Output the (x, y) coordinate of the center of the cell containing the given text.  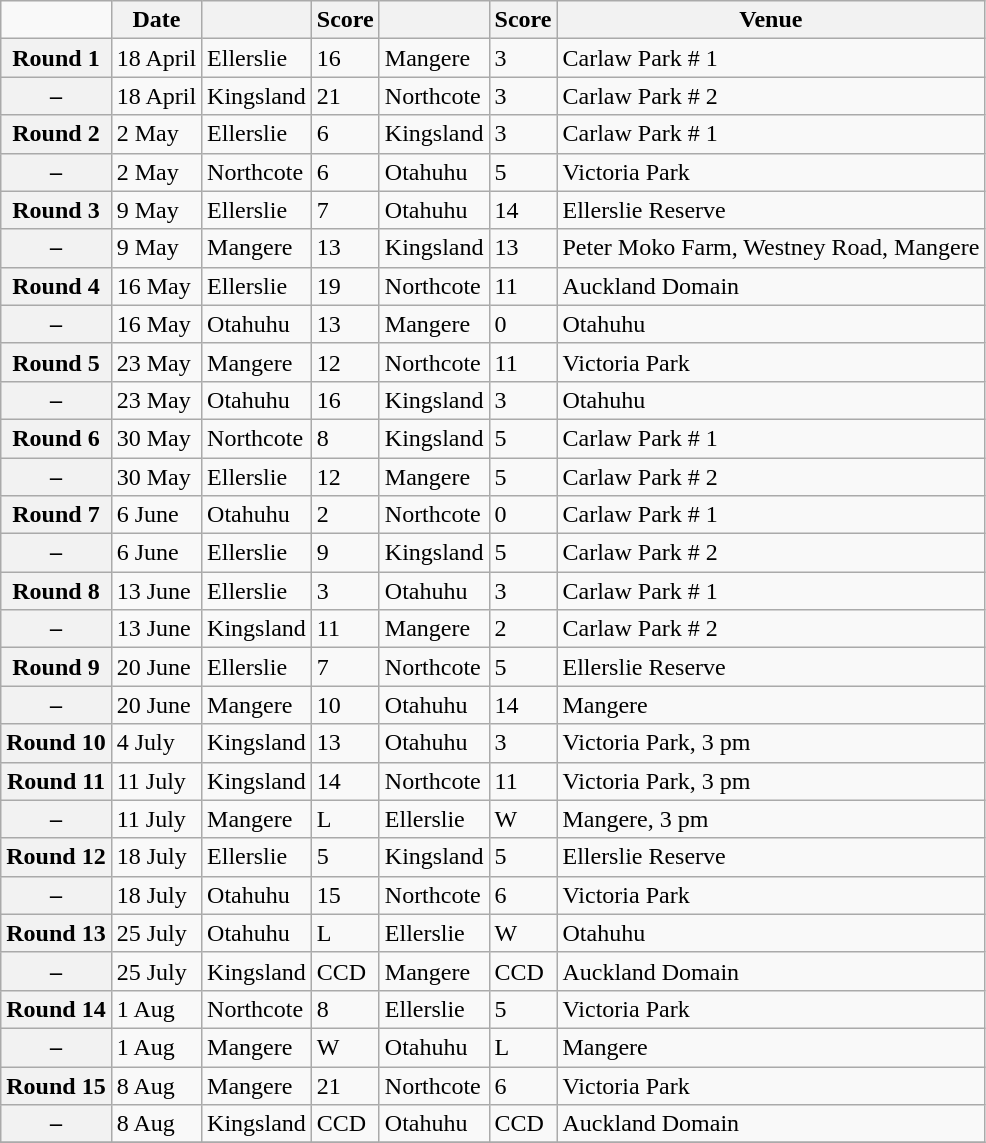
Round 11 (56, 781)
Round 14 (56, 1009)
Round 8 (56, 591)
Round 10 (56, 743)
Round 12 (56, 857)
9 (345, 553)
Peter Moko Farm, Westney Road, Mangere (771, 248)
Round 1 (56, 58)
10 (345, 705)
Date (156, 20)
Round 9 (56, 667)
Round 7 (56, 515)
Round 3 (56, 210)
Round 13 (56, 933)
Mangere, 3 pm (771, 819)
4 July (156, 743)
19 (345, 286)
Round 4 (56, 286)
15 (345, 895)
Round 15 (56, 1085)
Round 2 (56, 134)
Round 6 (56, 438)
Venue (771, 20)
Round 5 (56, 362)
